Scan for the cell matching the given text and deliver its (X, Y) coordinate at center. 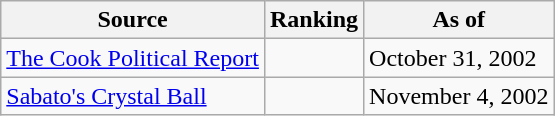
November 4, 2002 (459, 96)
Sabato's Crystal Ball (133, 96)
Ranking (314, 20)
As of (459, 20)
October 31, 2002 (459, 58)
The Cook Political Report (133, 58)
Source (133, 20)
